From the cell containing the given text, extract its center point as (X, Y) coordinate. 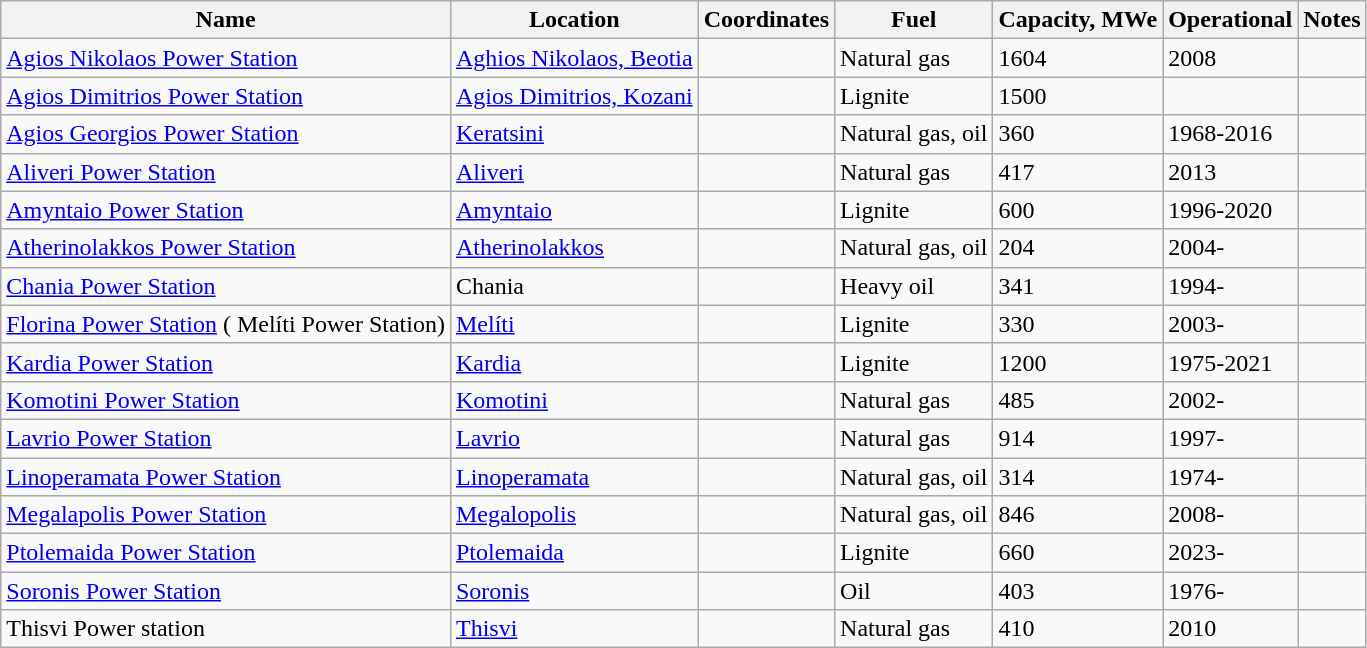
Heavy oil (914, 286)
Location (574, 20)
Kardia Power Station (226, 362)
Melíti (574, 324)
Amyntaio Power Station (226, 210)
2013 (1230, 172)
Fuel (914, 20)
Soronis (574, 591)
341 (1078, 286)
Lavrio Power Station (226, 438)
Agios Georgios Power Station (226, 134)
1975-2021 (1230, 362)
Amyntaio (574, 210)
Florina Power Station ( Melíti Power Station) (226, 324)
Capacity, MWe (1078, 20)
Komotini Power Station (226, 400)
1968-2016 (1230, 134)
1997- (1230, 438)
Atherinolakkos Power Station (226, 248)
360 (1078, 134)
Oil (914, 591)
600 (1078, 210)
417 (1078, 172)
Megalapolis Power Station (226, 515)
Notes (1332, 20)
914 (1078, 438)
2010 (1230, 629)
Thisvi Power station (226, 629)
Chania Power Station (226, 286)
Linoperamata Power Station (226, 477)
Agios Dimitrios Power Station (226, 96)
Aghios Nikolaos, Beotia (574, 58)
204 (1078, 248)
Atherinolakkos (574, 248)
485 (1078, 400)
2004- (1230, 248)
Keratsini (574, 134)
Name (226, 20)
1604 (1078, 58)
846 (1078, 515)
Megalopolis (574, 515)
410 (1078, 629)
1976- (1230, 591)
Ptolemaida Power Station (226, 553)
Aliveri Power Station (226, 172)
1200 (1078, 362)
2002- (1230, 400)
Agios Nikolaos Power Station (226, 58)
2008- (1230, 515)
Chania (574, 286)
Coordinates (766, 20)
1500 (1078, 96)
Komotini (574, 400)
403 (1078, 591)
Ptolemaida (574, 553)
Linoperamata (574, 477)
Agios Dimitrios, Kozani (574, 96)
1996-2020 (1230, 210)
2008 (1230, 58)
2023- (1230, 553)
660 (1078, 553)
1974- (1230, 477)
1994- (1230, 286)
314 (1078, 477)
Kardia (574, 362)
Soronis Power Station (226, 591)
330 (1078, 324)
Lavrio (574, 438)
Operational (1230, 20)
2003- (1230, 324)
Aliveri (574, 172)
Thisvi (574, 629)
